Extract the (x, y) coordinate from the center of the cell holding the provided text.  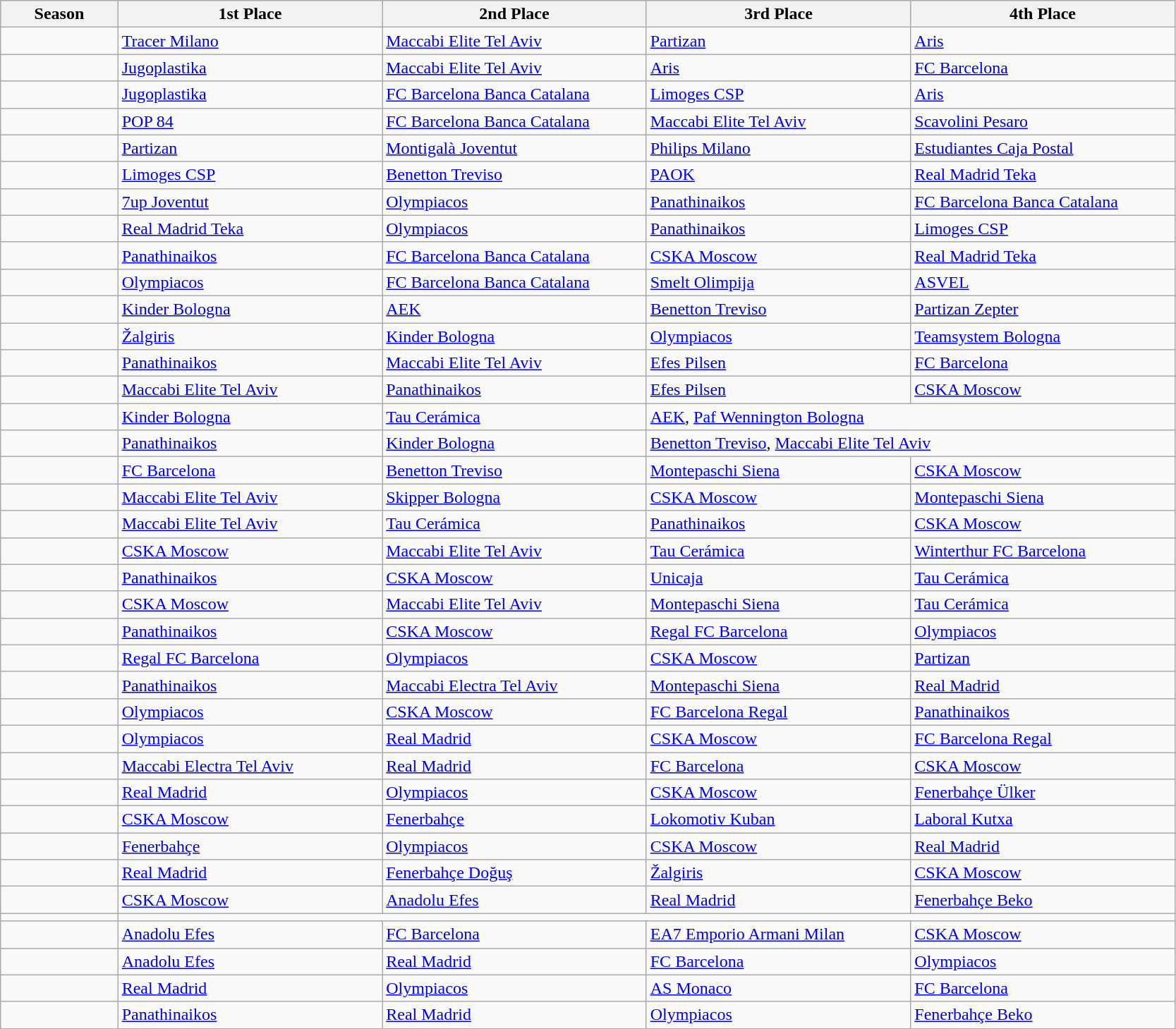
Fenerbahçe Doğuş (515, 873)
Benetton Treviso, Maccabi Elite Tel Aviv (910, 444)
7up Joventut (250, 202)
AEK, Paf Wennington Bologna (910, 417)
ASVEL (1043, 282)
Winterthur FC Barcelona (1043, 551)
POP 84 (250, 121)
Skipper Bologna (515, 497)
Partizan Zepter (1043, 309)
Teamsystem Bologna (1043, 336)
4th Place (1043, 14)
Smelt Olimpija (779, 282)
Season (59, 14)
Philips Milano (779, 148)
2nd Place (515, 14)
PAOK (779, 175)
Unicaja (779, 578)
EA7 Emporio Armani Milan (779, 934)
AEK (515, 309)
Montigalà Joventut (515, 148)
Laboral Kutxa (1043, 820)
Fenerbahçe Ülker (1043, 793)
1st Place (250, 14)
3rd Place (779, 14)
Lokomotiv Kuban (779, 820)
Estudiantes Caja Postal (1043, 148)
AS Monaco (779, 988)
Scavolini Pesaro (1043, 121)
Tracer Milano (250, 41)
